Locate the cell with the specified text and output its [x, y] center coordinate. 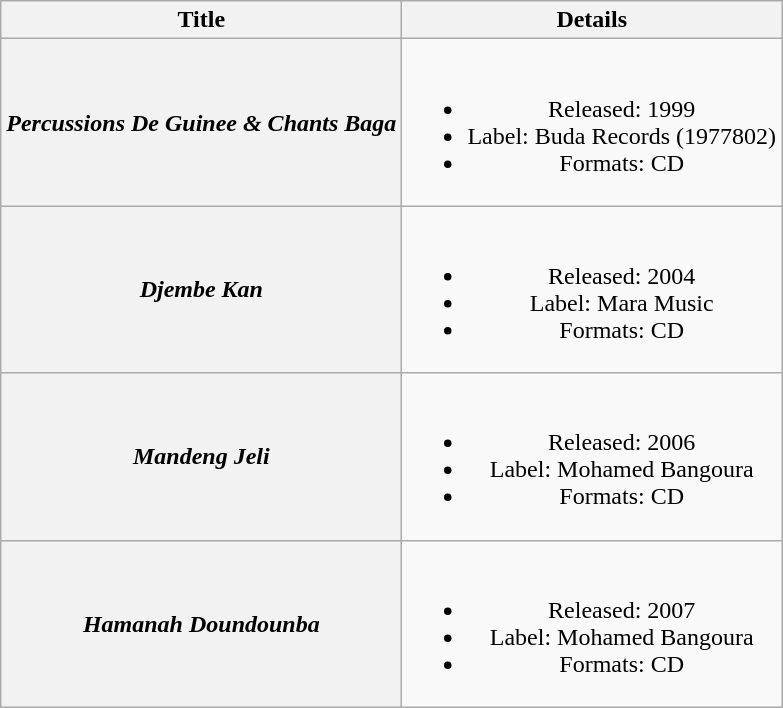
Djembe Kan [202, 290]
Title [202, 20]
Mandeng Jeli [202, 456]
Released: 2004Label: Mara MusicFormats: CD [592, 290]
Released: 2006Label: Mohamed BangouraFormats: CD [592, 456]
Hamanah Doundounba [202, 624]
Percussions De Guinee & Chants Baga [202, 122]
Details [592, 20]
Released: 1999Label: Buda Records (1977802)Formats: CD [592, 122]
Released: 2007Label: Mohamed BangouraFormats: CD [592, 624]
